Extract the (X, Y) coordinate from the center of the cell holding the provided text.  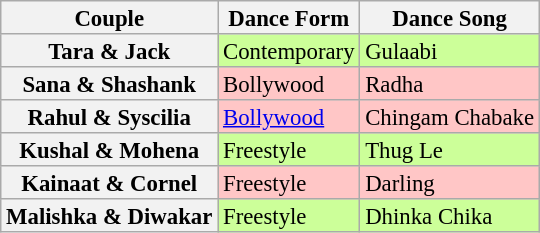
Dhinka Chika (450, 216)
Dance Form (289, 18)
Darling (450, 182)
Sana & Shashank (110, 84)
Kainaat & Cornel (110, 182)
Radha (450, 84)
Malishka & Diwakar (110, 216)
Couple (110, 18)
Rahul & Syscilia (110, 116)
Dance Song (450, 18)
Contemporary (289, 50)
Tara & Jack (110, 50)
Kushal & Mohena (110, 150)
Thug Le (450, 150)
Chingam Chabake (450, 116)
Gulaabi (450, 50)
